Return the (x, y) coordinate for the center point of the cell that contains the specified text.  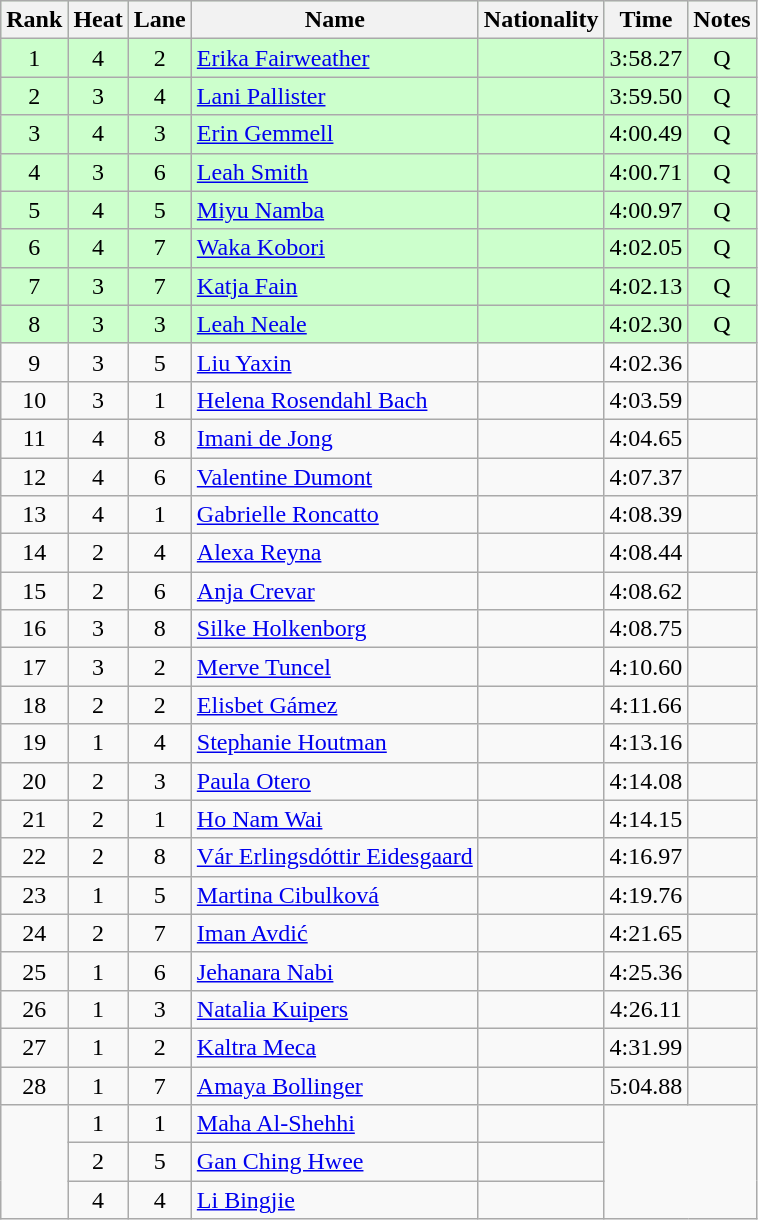
28 (34, 1085)
Iman Avdić (334, 933)
14 (34, 553)
11 (34, 438)
Amaya Bollinger (334, 1085)
4:00.97 (646, 210)
Anja Crevar (334, 591)
Nationality (541, 20)
4:04.65 (646, 438)
Lane (160, 20)
5:04.88 (646, 1085)
Name (334, 20)
16 (34, 629)
Vár Erlingsdóttir Eidesgaard (334, 857)
4:08.75 (646, 629)
4:14.15 (646, 819)
Imani de Jong (334, 438)
Leah Smith (334, 172)
Notes (722, 20)
Helena Rosendahl Bach (334, 400)
Kaltra Meca (334, 1047)
3:58.27 (646, 58)
9 (34, 362)
Erin Gemmell (334, 134)
Miyu Namba (334, 210)
21 (34, 819)
10 (34, 400)
Leah Neale (334, 324)
4:03.59 (646, 400)
Li Bingjie (334, 1200)
4:10.60 (646, 667)
Katja Fain (334, 286)
4:19.76 (646, 895)
Heat (98, 20)
Jehanara Nabi (334, 971)
4:21.65 (646, 933)
Merve Tuncel (334, 667)
Maha Al-Shehhi (334, 1124)
17 (34, 667)
4:26.11 (646, 1009)
Valentine Dumont (334, 477)
Stephanie Houtman (334, 743)
4:31.99 (646, 1047)
Time (646, 20)
4:02.13 (646, 286)
24 (34, 933)
15 (34, 591)
4:07.37 (646, 477)
26 (34, 1009)
Paula Otero (334, 781)
18 (34, 705)
Lani Pallister (334, 96)
3:59.50 (646, 96)
4:11.66 (646, 705)
22 (34, 857)
4:02.36 (646, 362)
13 (34, 515)
4:13.16 (646, 743)
Natalia Kuipers (334, 1009)
Elisbet Gámez (334, 705)
4:08.62 (646, 591)
Gabrielle Roncatto (334, 515)
4:08.39 (646, 515)
4:02.30 (646, 324)
Martina Cibulková (334, 895)
27 (34, 1047)
Silke Holkenborg (334, 629)
Waka Kobori (334, 248)
4:16.97 (646, 857)
Rank (34, 20)
Gan Ching Hwee (334, 1162)
19 (34, 743)
Liu Yaxin (334, 362)
4:00.49 (646, 134)
4:08.44 (646, 553)
25 (34, 971)
Alexa Reyna (334, 553)
Erika Fairweather (334, 58)
20 (34, 781)
4:14.08 (646, 781)
4:25.36 (646, 971)
4:00.71 (646, 172)
23 (34, 895)
4:02.05 (646, 248)
Ho Nam Wai (334, 819)
12 (34, 477)
